Determine the [X, Y] coordinate at the center of the cell enclosing the given text.  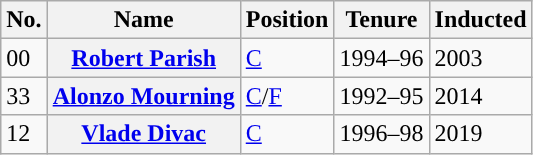
Robert Parish [144, 58]
Position [287, 20]
1992–95 [382, 96]
No. [24, 20]
33 [24, 96]
1996–98 [382, 134]
1994–96 [382, 58]
Name [144, 20]
Alonzo Mourning [144, 96]
12 [24, 134]
Vlade Divac [144, 134]
2003 [480, 58]
Inducted [480, 20]
2014 [480, 96]
Tenure [382, 20]
00 [24, 58]
2019 [480, 134]
C/F [287, 96]
